Extract the (X, Y) coordinate from the center of the cell holding the provided text.  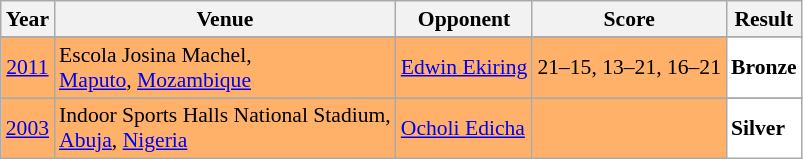
Year (28, 19)
Bronze (764, 68)
21–15, 13–21, 16–21 (629, 68)
Score (629, 19)
2003 (28, 128)
Opponent (464, 19)
Result (764, 19)
Edwin Ekiring (464, 68)
2011 (28, 68)
Venue (225, 19)
Ocholi Edicha (464, 128)
Silver (764, 128)
Indoor Sports Halls National Stadium,Abuja, Nigeria (225, 128)
Escola Josina Machel,Maputo, Mozambique (225, 68)
